Return the (x, y) coordinate for the center point of the cell that contains the specified text.  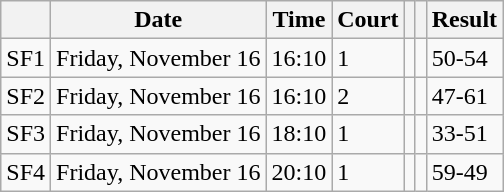
SF4 (26, 172)
SF1 (26, 58)
47-61 (464, 96)
Date (158, 20)
59-49 (464, 172)
2 (368, 96)
Time (299, 20)
SF3 (26, 134)
Result (464, 20)
SF2 (26, 96)
33-51 (464, 134)
50-54 (464, 58)
20:10 (299, 172)
18:10 (299, 134)
Court (368, 20)
